Output the (X, Y) coordinate of the center of the cell containing the given text.  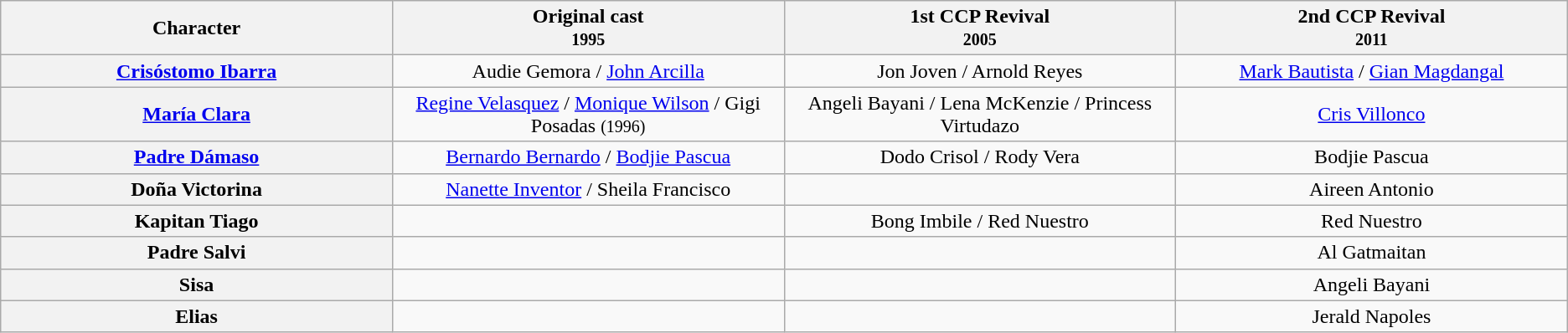
Dodo Crisol / Rody Vera (980, 157)
Bernardo Bernardo / Bodjie Pascua (588, 157)
Padre Dámaso (197, 157)
Crisóstomo Ibarra (197, 71)
Nanette Inventor / Sheila Francisco (588, 189)
Regine Velasquez / Monique Wilson / Gigi Posadas (1996) (588, 114)
Bodjie Pascua (1372, 157)
Doña Victorina (197, 189)
Jon Joven / Arnold Reyes (980, 71)
Audie Gemora / John Arcilla (588, 71)
Sisa (197, 284)
María Clara (197, 114)
Kapitan Tiago (197, 221)
Aireen Antonio (1372, 189)
Character (197, 28)
Al Gatmaitan (1372, 253)
Original cast1995 (588, 28)
Cris Villonco (1372, 114)
Angeli Bayani / Lena McKenzie / Princess Virtudazo (980, 114)
Padre Salvi (197, 253)
Jerald Napoles (1372, 316)
1st CCP Revival 2005 (980, 28)
Red Nuestro (1372, 221)
2nd CCP Revival 2011 (1372, 28)
Angeli Bayani (1372, 284)
Elias (197, 316)
Bong Imbile / Red Nuestro (980, 221)
Mark Bautista / Gian Magdangal (1372, 71)
